Identify which cell holds the provided text, then report its (X, Y) central coordinate. 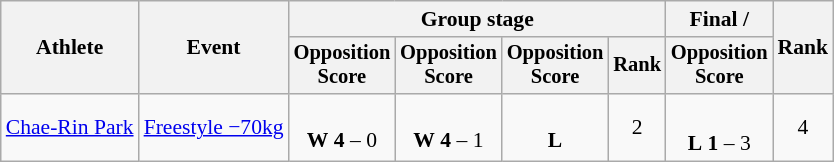
4 (804, 128)
Freestyle −70kg (214, 128)
W 4 – 1 (448, 128)
Athlete (70, 48)
Group stage (478, 19)
Event (214, 48)
Final / (720, 19)
L 1 – 3 (720, 128)
W 4 – 0 (342, 128)
Chae-Rin Park (70, 128)
L (556, 128)
2 (637, 128)
